Identify which cell holds the provided text, then report its [X, Y] central coordinate. 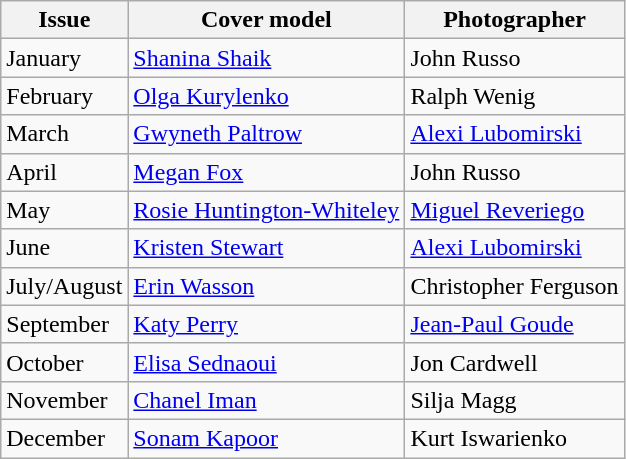
Miguel Reveriego [514, 210]
Cover model [266, 20]
September [64, 324]
Jon Cardwell [514, 362]
Megan Fox [266, 172]
Issue [64, 20]
Rosie Huntington-Whiteley [266, 210]
Sonam Kapoor [266, 438]
October [64, 362]
February [64, 96]
December [64, 438]
Erin Wasson [266, 286]
Jean-Paul Goude [514, 324]
Kristen Stewart [266, 248]
May [64, 210]
March [64, 134]
Silja Magg [514, 400]
Chanel Iman [266, 400]
July/August [64, 286]
Elisa Sednaoui [266, 362]
Ralph Wenig [514, 96]
June [64, 248]
Photographer [514, 20]
Katy Perry [266, 324]
November [64, 400]
Gwyneth Paltrow [266, 134]
Olga Kurylenko [266, 96]
Shanina Shaik [266, 58]
Christopher Ferguson [514, 286]
April [64, 172]
January [64, 58]
Kurt Iswarienko [514, 438]
